Return the [x, y] coordinate for the center point of the cell that contains the specified text.  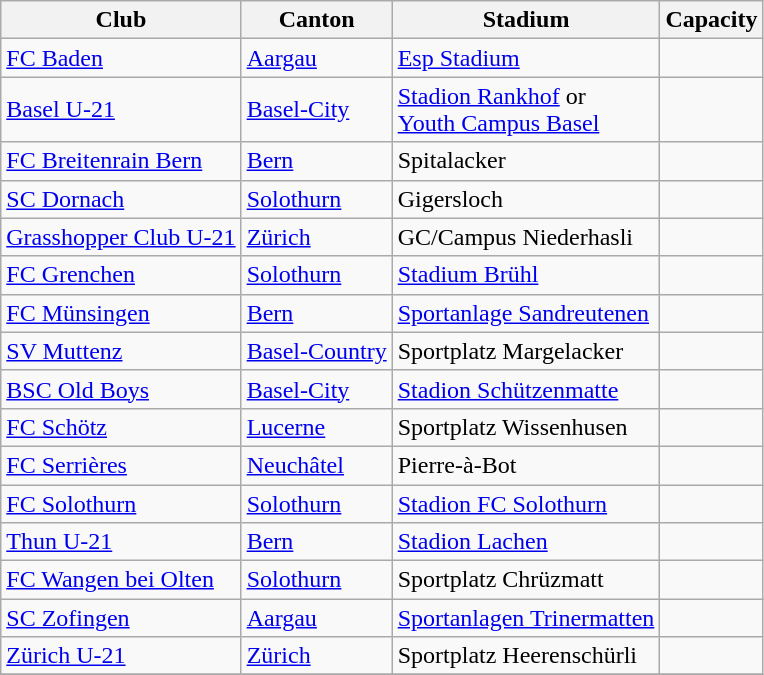
Stadion Schützenmatte [526, 389]
SC Zofingen [121, 618]
Club [121, 20]
Capacity [712, 20]
Sportplatz Wissenhusen [526, 427]
FC Grenchen [121, 275]
Sportplatz Heerenschürli [526, 656]
Lucerne [316, 427]
Esp Stadium [526, 58]
SC Dornach [121, 199]
FC Breitenrain Bern [121, 161]
Basel U-21 [121, 110]
FC Münsingen [121, 313]
Stadium Brühl [526, 275]
FC Solothurn [121, 503]
FC Serrières [121, 465]
Grasshopper Club U-21 [121, 237]
Neuchâtel [316, 465]
SV Muttenz [121, 351]
Sportplatz Margelacker [526, 351]
Sportanlagen Trinermatten [526, 618]
FC Schötz [121, 427]
GC/Campus Niederhasli [526, 237]
Stadion FC Solothurn [526, 503]
Basel-Country [316, 351]
FC Wangen bei Olten [121, 580]
Canton [316, 20]
BSC Old Boys [121, 389]
Pierre-à-Bot [526, 465]
Zürich U-21 [121, 656]
Stadion Rankhof orYouth Campus Basel [526, 110]
Stadium [526, 20]
Gigersloch [526, 199]
FC Baden [121, 58]
Sportplatz Chrüzmatt [526, 580]
Thun U-21 [121, 542]
Spitalacker [526, 161]
Stadion Lachen [526, 542]
Sportanlage Sandreutenen [526, 313]
